Identify which cell holds the provided text, then report its [X, Y] central coordinate. 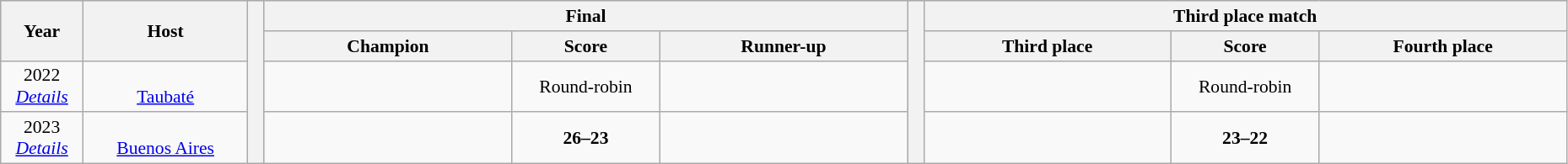
26–23 [586, 138]
Third place [1048, 46]
Host [165, 30]
23–22 [1245, 138]
Runner-up [783, 46]
Fourth place [1442, 46]
Buenos Aires [165, 138]
Final [585, 16]
2023Details [42, 138]
2022Details [42, 86]
Third place match [1245, 16]
Taubaté [165, 86]
Year [42, 30]
Champion [388, 46]
